Search for the cell housing the specified text and yield its (X, Y) center coordinate. 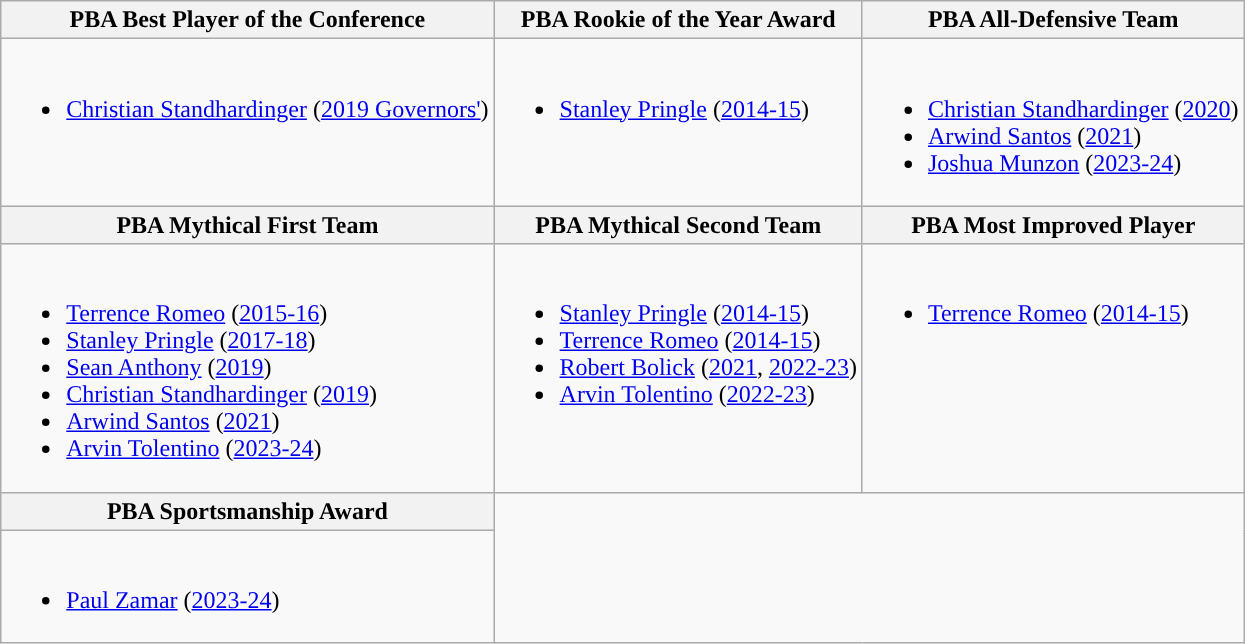
PBA Mythical Second Team (678, 225)
PBA All-Defensive Team (1053, 20)
Christian Standhardinger (2019 Governors') (248, 122)
PBA Most Improved Player (1053, 225)
PBA Rookie of the Year Award (678, 20)
Terrence Romeo (2015-16)Stanley Pringle (2017-18)Sean Anthony (2019)Christian Standhardinger (2019)Arwind Santos (2021)Arvin Tolentino (2023-24) (248, 368)
Stanley Pringle (2014-15) (678, 122)
PBA Mythical First Team (248, 225)
PBA Sportsmanship Award (248, 511)
Paul Zamar (2023-24) (248, 586)
Stanley Pringle (2014-15)Terrence Romeo (2014-15)Robert Bolick (2021, 2022-23)Arvin Tolentino (2022-23) (678, 368)
PBA Best Player of the Conference (248, 20)
Terrence Romeo (2014-15) (1053, 368)
Christian Standhardinger (2020)Arwind Santos (2021)Joshua Munzon (2023-24) (1053, 122)
